Extract the [X, Y] coordinate from the center of the cell holding the provided text.  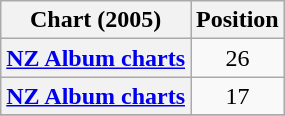
17 [237, 96]
26 [237, 58]
Chart (2005) [96, 20]
Position [237, 20]
